Provide the (X, Y) coordinate of the cell's center where the given text is located.  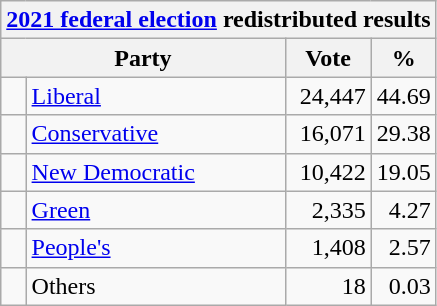
Conservative (156, 134)
% (404, 58)
2,335 (328, 210)
Others (156, 286)
People's (156, 248)
Vote (328, 58)
Liberal (156, 96)
2021 federal election redistributed results (218, 20)
2.57 (404, 248)
24,447 (328, 96)
1,408 (328, 248)
New Democratic (156, 172)
10,422 (328, 172)
18 (328, 286)
44.69 (404, 96)
Green (156, 210)
Party (143, 58)
0.03 (404, 286)
16,071 (328, 134)
4.27 (404, 210)
19.05 (404, 172)
29.38 (404, 134)
